Identify which cell holds the provided text, then report its [x, y] central coordinate. 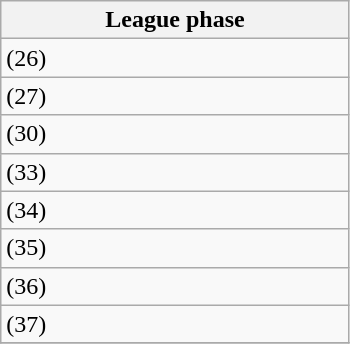
(33) [176, 172]
(26) [176, 58]
League phase [176, 20]
(35) [176, 248]
(27) [176, 96]
(36) [176, 286]
(37) [176, 324]
(30) [176, 134]
(34) [176, 210]
